Identify which cell holds the provided text, then report its [X, Y] central coordinate. 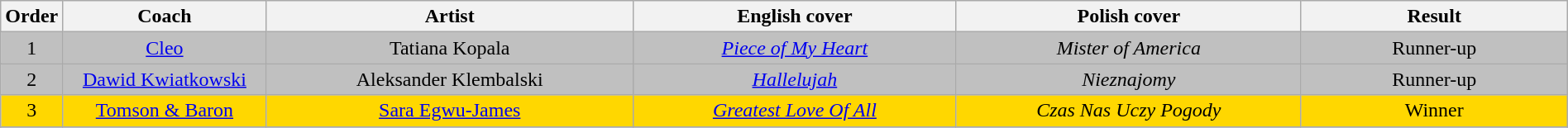
Piece of My Heart [794, 48]
1 [31, 48]
Tatiana Kopala [450, 48]
Czas Nas Uczy Pogody [1128, 111]
Sara Egwu-James [450, 111]
Aleksander Klembalski [450, 79]
Greatest Love Of All [794, 111]
Nieznajomy [1128, 79]
Polish cover [1128, 17]
Hallelujah [794, 79]
2 [31, 79]
Cleo [165, 48]
Result [1434, 17]
Winner [1434, 111]
Tomson & Baron [165, 111]
Coach [165, 17]
Mister of America [1128, 48]
Dawid Kwiatkowski [165, 79]
3 [31, 111]
Artist [450, 17]
Order [31, 17]
English cover [794, 17]
